Identify which cell holds the provided text, then report its (x, y) central coordinate. 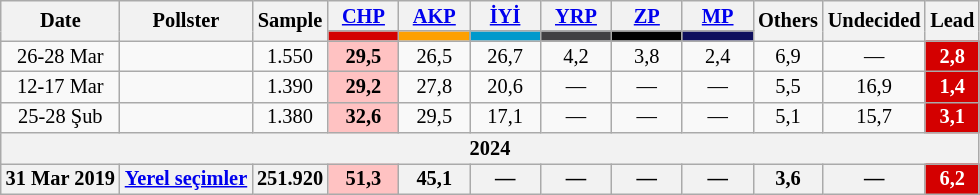
YRP (576, 16)
17,1 (506, 118)
1.550 (290, 56)
AKP (434, 16)
6,2 (952, 178)
Pollster (186, 20)
CHP (364, 16)
31 Mar 2019 (60, 178)
26,7 (506, 56)
5,1 (788, 118)
2,4 (718, 56)
25-28 Şub (60, 118)
3,8 (646, 56)
2,8 (952, 56)
6,9 (788, 56)
4,2 (576, 56)
ZP (646, 16)
MP (718, 16)
251.920 (290, 178)
Yerel seçimler (186, 178)
2024 (490, 148)
Undecided (874, 20)
Lead (952, 20)
1.380 (290, 118)
45,1 (434, 178)
1,4 (952, 86)
1.390 (290, 86)
İYİ (506, 16)
5,5 (788, 86)
51,3 (364, 178)
26,5 (434, 56)
26-28 Mar (60, 56)
Sample (290, 20)
Date (60, 20)
16,9 (874, 86)
15,7 (874, 118)
3,6 (788, 178)
27,8 (434, 86)
12-17 Mar (60, 86)
29,2 (364, 86)
3,1 (952, 118)
32,6 (364, 118)
Others (788, 20)
20,6 (506, 86)
